Detect which cell encompasses the target text, then output its [x, y] center coordinate. 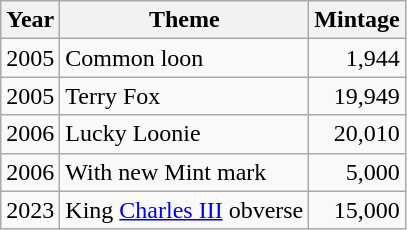
Common loon [184, 58]
Year [30, 20]
5,000 [357, 172]
King Charles III obverse [184, 210]
19,949 [357, 96]
Lucky Loonie [184, 134]
Theme [184, 20]
Terry Fox [184, 96]
15,000 [357, 210]
2023 [30, 210]
20,010 [357, 134]
With new Mint mark [184, 172]
1,944 [357, 58]
Mintage [357, 20]
